Provide the [X, Y] coordinate of the cell's center where the given text is located.  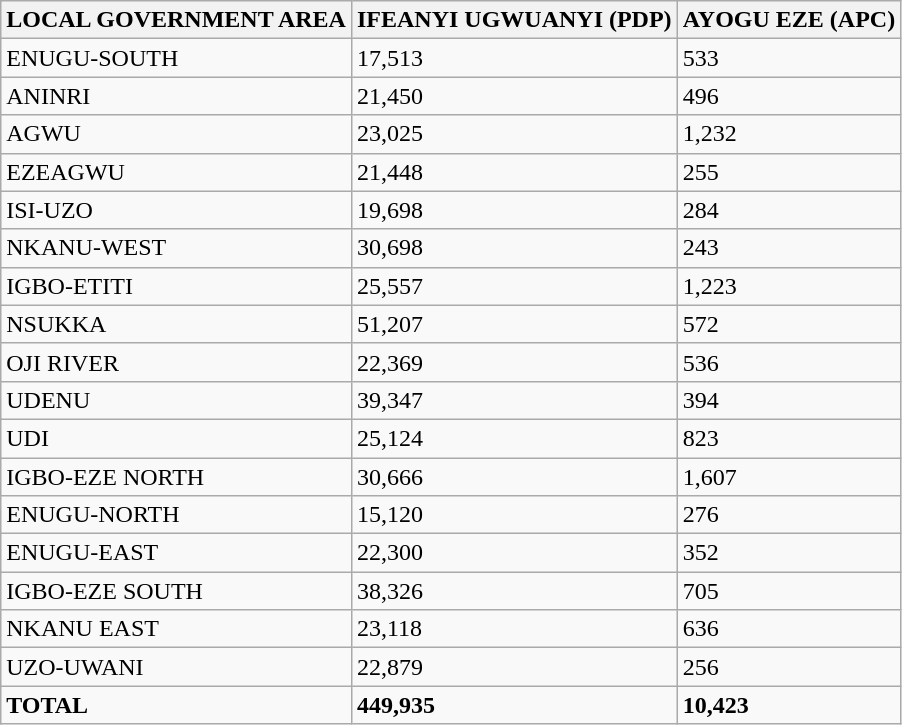
30,666 [514, 477]
1,232 [789, 134]
39,347 [514, 400]
IGBO-ETITI [176, 286]
394 [789, 400]
OJI RIVER [176, 362]
23,025 [514, 134]
30,698 [514, 248]
21,450 [514, 96]
276 [789, 515]
352 [789, 553]
449,935 [514, 705]
284 [789, 210]
25,124 [514, 438]
243 [789, 248]
705 [789, 591]
AYOGU EZE (APC) [789, 20]
UDENU [176, 400]
22,879 [514, 667]
IFEANYI UGWUANYI (PDP) [514, 20]
LOCAL GOVERNMENT AREA [176, 20]
ENUGU-NORTH [176, 515]
21,448 [514, 172]
256 [789, 667]
25,557 [514, 286]
255 [789, 172]
823 [789, 438]
572 [789, 324]
TOTAL [176, 705]
IGBO-EZE NORTH [176, 477]
EZEAGWU [176, 172]
NSUKKA [176, 324]
10,423 [789, 705]
AGWU [176, 134]
536 [789, 362]
17,513 [514, 58]
15,120 [514, 515]
ENUGU-SOUTH [176, 58]
636 [789, 629]
22,369 [514, 362]
NKANU-WEST [176, 248]
22,300 [514, 553]
ENUGU-EAST [176, 553]
19,698 [514, 210]
IGBO-EZE SOUTH [176, 591]
ISI-UZO [176, 210]
51,207 [514, 324]
ANINRI [176, 96]
23,118 [514, 629]
533 [789, 58]
UDI [176, 438]
496 [789, 96]
UZO-UWANI [176, 667]
NKANU EAST [176, 629]
1,607 [789, 477]
1,223 [789, 286]
38,326 [514, 591]
